Search for the cell housing the specified text and yield its (x, y) center coordinate. 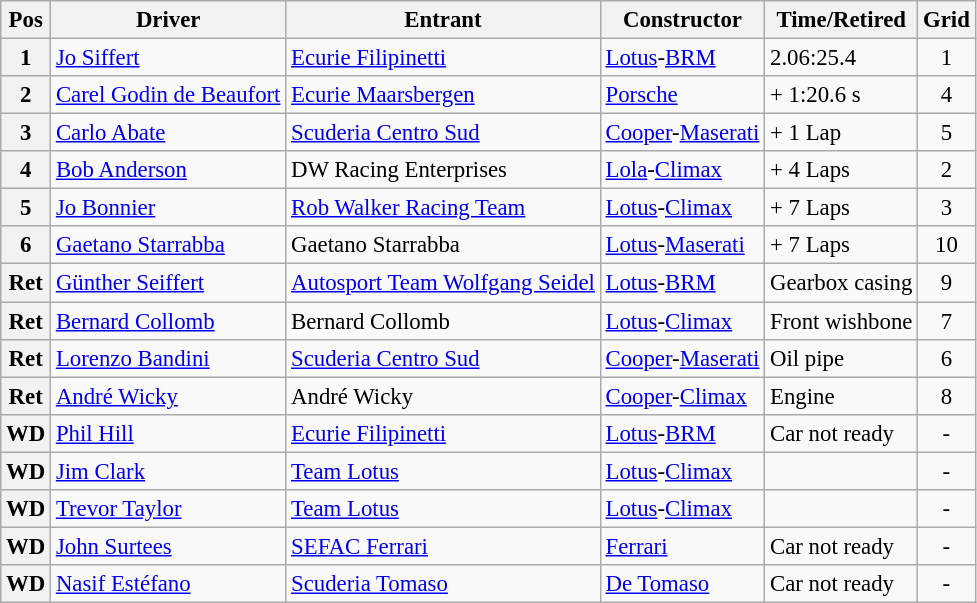
7 (946, 321)
Günther Seiffert (168, 283)
8 (946, 396)
Cooper-Climax (682, 396)
+ 4 Laps (842, 170)
10 (946, 245)
Carlo Abate (168, 133)
John Surtees (168, 546)
Bob Anderson (168, 170)
Lola-Climax (682, 170)
+ 1:20.6 s (842, 95)
Lorenzo Bandini (168, 358)
Grid (946, 20)
Ecurie Maarsbergen (443, 95)
9 (946, 283)
Driver (168, 20)
Ferrari (682, 546)
Engine (842, 396)
Jo Bonnier (168, 208)
Carel Godin de Beaufort (168, 95)
Entrant (443, 20)
Gearbox casing (842, 283)
Trevor Taylor (168, 509)
Scuderia Tomaso (443, 584)
Front wishbone (842, 321)
Autosport Team Wolfgang Seidel (443, 283)
DW Racing Enterprises (443, 170)
Jo Siffert (168, 58)
Phil Hill (168, 433)
SEFAC Ferrari (443, 546)
2.06:25.4 (842, 58)
Porsche (682, 95)
Lotus-Maserati (682, 245)
Oil pipe (842, 358)
Constructor (682, 20)
Nasif Estéfano (168, 584)
De Tomaso (682, 584)
Rob Walker Racing Team (443, 208)
+ 1 Lap (842, 133)
Pos (26, 20)
Time/Retired (842, 20)
Jim Clark (168, 471)
